Scan for the cell matching the given text and deliver its [X, Y] coordinate at center. 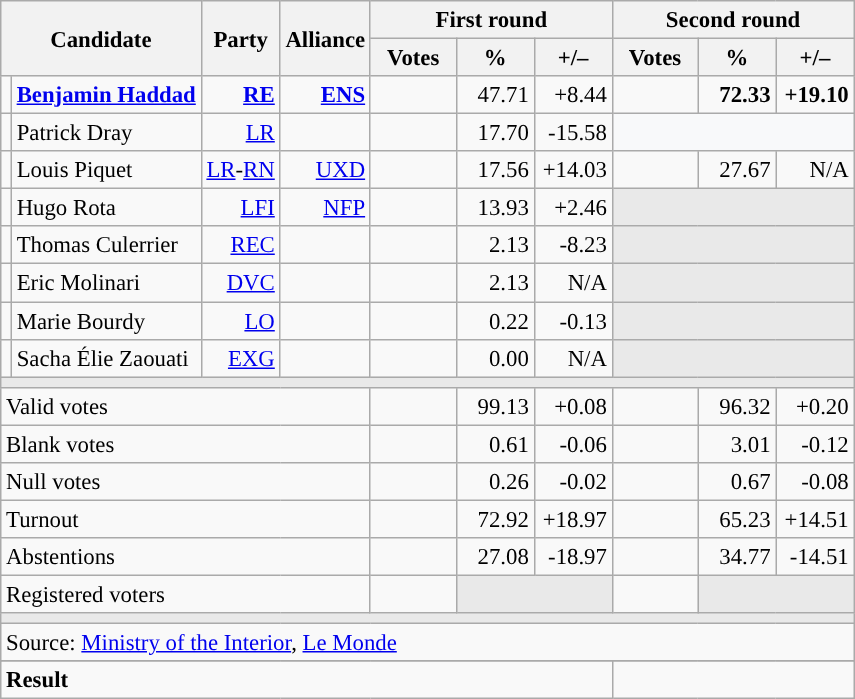
0.67 [737, 482]
LR-RN [240, 170]
0.26 [495, 482]
+2.46 [573, 208]
Marie Bourdy [106, 321]
Hugo Rota [106, 208]
EXG [240, 358]
96.32 [737, 406]
Result [306, 680]
Benjamin Haddad [106, 95]
-0.13 [573, 321]
72.33 [737, 95]
RE [240, 95]
0.00 [495, 358]
Patrick Dray [106, 133]
13.93 [495, 208]
ENS [325, 95]
Source: Ministry of the Interior, Le Monde [428, 643]
27.67 [737, 170]
Sacha Élie Zaouati [106, 358]
LO [240, 321]
27.08 [495, 557]
-15.58 [573, 133]
+14.03 [573, 170]
+18.97 [573, 519]
Null votes [186, 482]
0.22 [495, 321]
+8.44 [573, 95]
First round [491, 20]
NFP [325, 208]
LR [240, 133]
Blank votes [186, 444]
0.61 [495, 444]
72.92 [495, 519]
Second round [733, 20]
+0.20 [815, 406]
17.70 [495, 133]
Turnout [186, 519]
UXD [325, 170]
Louis Piquet [106, 170]
47.71 [495, 95]
-18.97 [573, 557]
+0.08 [573, 406]
+19.10 [815, 95]
+14.51 [815, 519]
Abstentions [186, 557]
99.13 [495, 406]
-0.12 [815, 444]
3.01 [737, 444]
REC [240, 245]
-0.02 [573, 482]
Party [240, 38]
Thomas Culerrier [106, 245]
-14.51 [815, 557]
65.23 [737, 519]
17.56 [495, 170]
-8.23 [573, 245]
-0.08 [815, 482]
DVC [240, 283]
Eric Molinari [106, 283]
LFI [240, 208]
-0.06 [573, 444]
Registered voters [186, 594]
Candidate [101, 38]
34.77 [737, 557]
Valid votes [186, 406]
Alliance [325, 38]
